Return the (x, y) coordinate for the center point of the cell that contains the specified text.  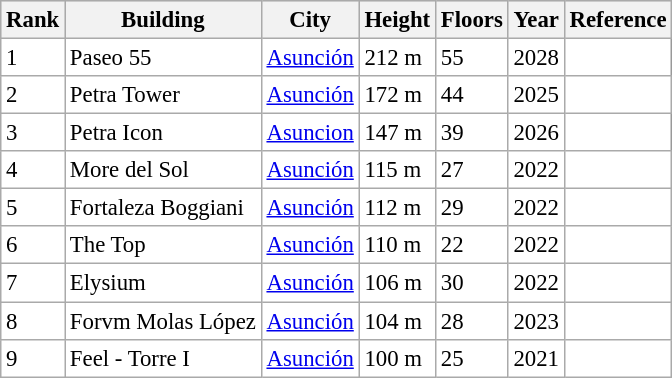
2021 (536, 358)
Fortaleza Boggiani (164, 208)
106 m (397, 283)
44 (472, 95)
Rank (33, 20)
28 (472, 321)
Forvm Molas López (164, 321)
22 (472, 245)
27 (472, 170)
2025 (536, 95)
Asuncion (310, 133)
25 (472, 358)
110 m (397, 245)
172 m (397, 95)
30 (472, 283)
Year (536, 20)
100 m (397, 358)
Elysium (164, 283)
3 (33, 133)
Height (397, 20)
4 (33, 170)
Feel - Torre I (164, 358)
55 (472, 58)
112 m (397, 208)
29 (472, 208)
39 (472, 133)
7 (33, 283)
2 (33, 95)
Reference (618, 20)
147 m (397, 133)
212 m (397, 58)
Building (164, 20)
More del Sol (164, 170)
Paseo 55 (164, 58)
9 (33, 358)
2026 (536, 133)
1 (33, 58)
2023 (536, 321)
6 (33, 245)
Petra Tower (164, 95)
115 m (397, 170)
5 (33, 208)
The Top (164, 245)
2028 (536, 58)
City (310, 20)
8 (33, 321)
Floors (472, 20)
Petra Icon (164, 133)
104 m (397, 321)
